Search for the cell housing the specified text and yield its [X, Y] center coordinate. 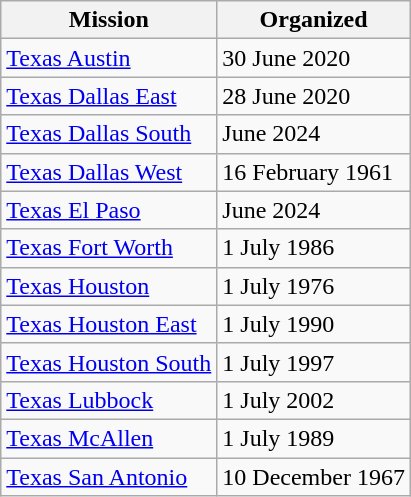
Texas Austin [109, 58]
Texas Dallas South [109, 134]
28 June 2020 [314, 96]
Texas Lubbock [109, 400]
Texas Dallas West [109, 172]
1 July 1986 [314, 248]
30 June 2020 [314, 58]
Texas El Paso [109, 210]
1 July 1989 [314, 438]
1 July 1976 [314, 286]
10 December 1967 [314, 477]
1 July 1990 [314, 324]
Texas Houston South [109, 362]
Organized [314, 20]
Texas Dallas East [109, 96]
Texas San Antonio [109, 477]
1 July 2002 [314, 400]
1 July 1997 [314, 362]
Texas Houston East [109, 324]
Mission [109, 20]
Texas Houston [109, 286]
Texas Fort Worth [109, 248]
Texas McAllen [109, 438]
16 February 1961 [314, 172]
